Identify which cell holds the provided text, then report its (x, y) central coordinate. 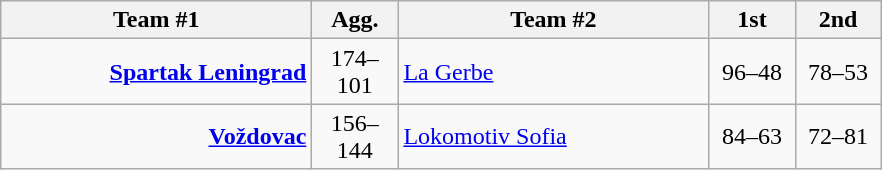
174–101 (355, 72)
1st (752, 20)
156–144 (355, 136)
Agg. (355, 20)
72–81 (838, 136)
84–63 (752, 136)
78–53 (838, 72)
Team #2 (554, 20)
Spartak Leningrad (156, 72)
La Gerbe (554, 72)
Lokomotiv Sofia (554, 136)
2nd (838, 20)
Team #1 (156, 20)
Voždovac (156, 136)
96–48 (752, 72)
